For the text-containing cell, return its midpoint in (x, y) coordinate format. 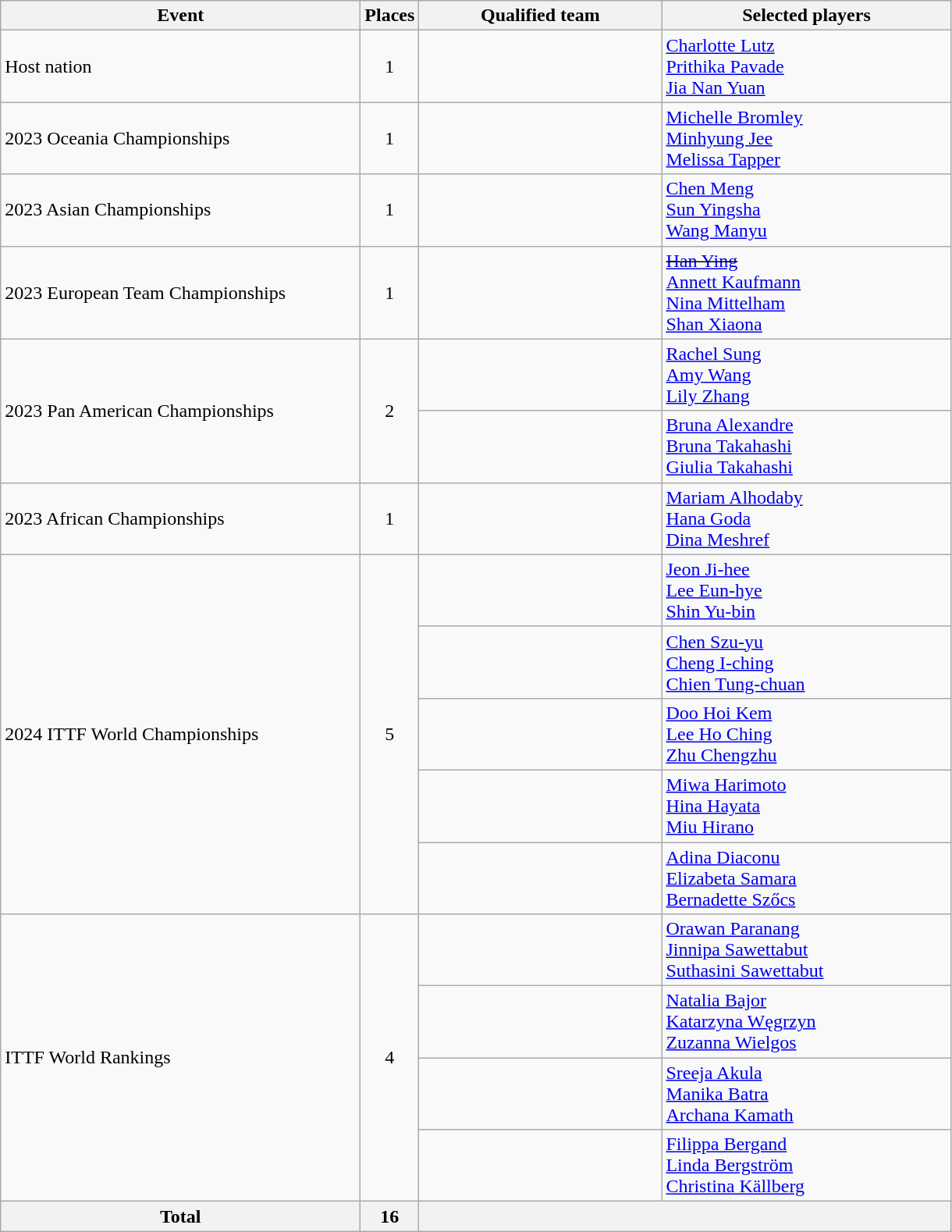
2023 Pan American Championships (181, 411)
Host nation (181, 66)
Selected players (807, 16)
Rachel SungAmy WangLily Zhang (807, 375)
Bruna AlexandreBruna TakahashiGiulia Takahashi (807, 447)
Mariam AlhodabyHana GodaDina Meshref (807, 518)
2023 Asian Championships (181, 210)
Charlotte LutzPrithika PavadeJia Nan Yuan (807, 66)
5 (390, 734)
Adina DiaconuElizabeta SamaraBernadette Szőcs (807, 878)
Han YingAnnett KaufmannNina MittelhamShan Xiaona (807, 292)
Places (390, 16)
Sreeja AkulaManika BatraArchana Kamath (807, 1094)
Qualified team (540, 16)
2023 European Team Championships (181, 292)
Chen MengSun YingshaWang Manyu (807, 210)
Total (181, 1216)
2023 African Championships (181, 518)
Miwa HarimotoHina HayataMiu Hirano (807, 806)
2023 Oceania Championships (181, 138)
16 (390, 1216)
2024 ITTF World Championships (181, 734)
Jeon Ji-heeLee Eun-hyeShin Yu-bin (807, 590)
Chen Szu-yuCheng I-chingChien Tung-chuan (807, 662)
4 (390, 1058)
Michelle BromleyMinhyung Jee Melissa Tapper (807, 138)
Doo Hoi KemLee Ho ChingZhu Chengzhu (807, 734)
Orawan ParanangJinnipa SawettabutSuthasini Sawettabut (807, 950)
ITTF World Rankings (181, 1058)
Event (181, 16)
Natalia BajorKatarzyna WęgrzynZuzanna Wielgos (807, 1022)
Filippa BergandLinda BergströmChristina Källberg (807, 1166)
2 (390, 411)
